Return (X, Y) of the center of cell containing provided text 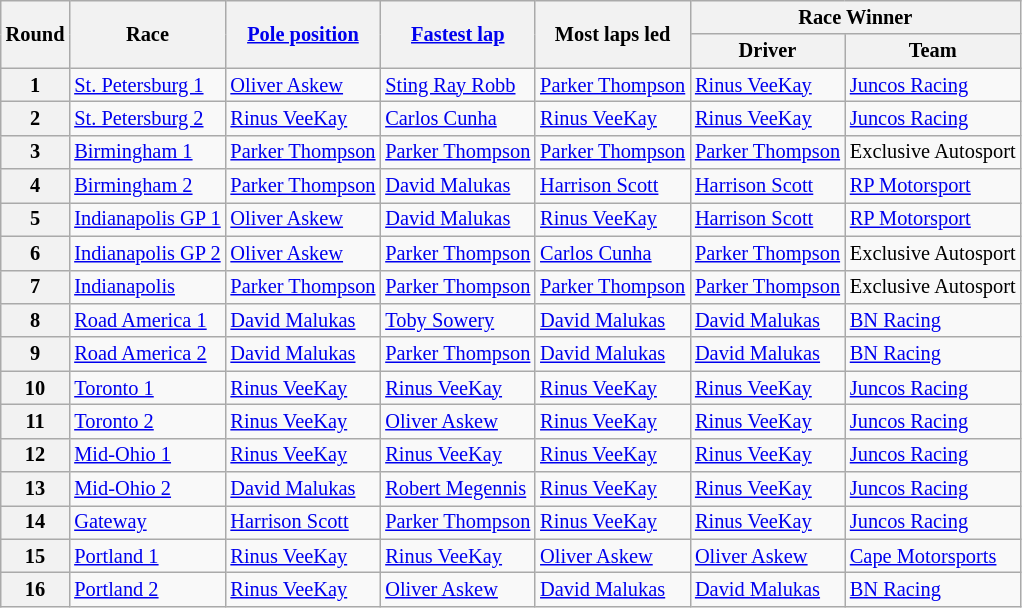
14 (36, 522)
Pole position (304, 34)
15 (36, 556)
Toronto 2 (147, 421)
13 (36, 489)
5 (36, 219)
3 (36, 152)
Road America 2 (147, 354)
16 (36, 589)
1 (36, 85)
Race (147, 34)
Team (933, 51)
Indianapolis (147, 287)
Road America 1 (147, 320)
4 (36, 186)
Sting Ray Robb (458, 85)
Gateway (147, 522)
Indianapolis GP 1 (147, 219)
Cape Motorsports (933, 556)
Portland 1 (147, 556)
Indianapolis GP 2 (147, 253)
Toby Sowery (458, 320)
Birmingham 2 (147, 186)
9 (36, 354)
St. Petersburg 1 (147, 85)
St. Petersburg 2 (147, 118)
Fastest lap (458, 34)
8 (36, 320)
Toronto 1 (147, 388)
7 (36, 287)
12 (36, 455)
6 (36, 253)
11 (36, 421)
2 (36, 118)
Race Winner (855, 17)
Mid-Ohio 1 (147, 455)
Round (36, 34)
Most laps led (612, 34)
Portland 2 (147, 589)
10 (36, 388)
Robert Megennis (458, 489)
Mid-Ohio 2 (147, 489)
Birmingham 1 (147, 152)
Driver (768, 51)
